Search for the cell housing the specified text and yield its [x, y] center coordinate. 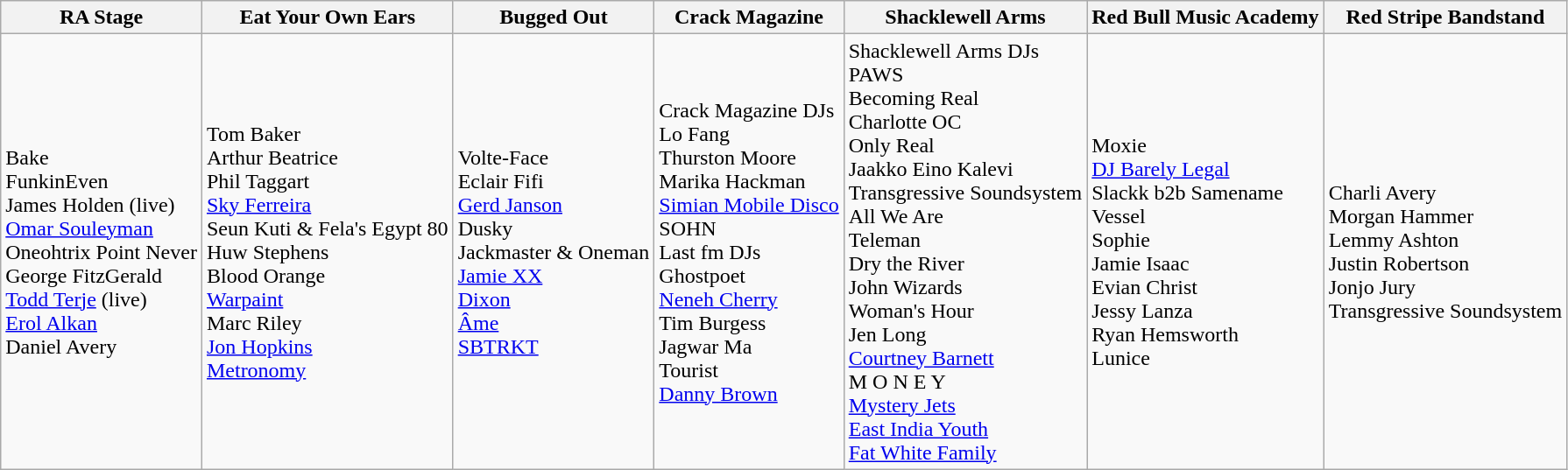
MoxieDJ Barely LegalSlackk b2b SamenameVesselSophieJamie IsaacEvian ChristJessy LanzaRyan HemsworthLunice [1205, 252]
Red Stripe Bandstand [1445, 18]
Red Bull Music Academy [1205, 18]
BakeFunkinEvenJames Holden (live)Omar SouleymanOneohtrix Point NeverGeorge FitzGeraldTodd Terje (live)Erol AlkanDaniel Avery [102, 252]
Charli AveryMorgan HammerLemmy AshtonJustin RobertsonJonjo JuryTransgressive Soundsystem [1445, 252]
RA Stage [102, 18]
Tom BakerArthur BeatricePhil TaggartSky FerreiraSeun Kuti & Fela's Egypt 80Huw StephensBlood OrangeWarpaintMarc RileyJon HopkinsMetronomy [328, 252]
Eat Your Own Ears [328, 18]
Crack Magazine [749, 18]
Shacklewell Arms [965, 18]
Bugged Out [554, 18]
Volte-FaceEclair FifiGerd JansonDuskyJackmaster & OnemanJamie XXDixonÂmeSBTRKT [554, 252]
Crack Magazine DJsLo FangThurston MooreMarika HackmanSimian Mobile DiscoSOHNLast fm DJsGhostpoetNeneh CherryTim BurgessJagwar MaTouristDanny Brown [749, 252]
